Scan for the cell matching the given text and deliver its (x, y) coordinate at center. 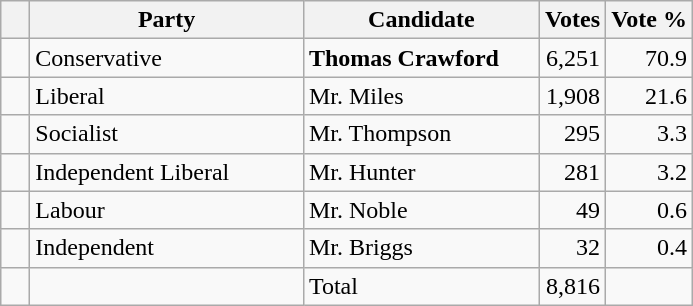
1,908 (572, 96)
Mr. Miles (421, 96)
Conservative (167, 58)
3.2 (650, 172)
Total (421, 286)
Independent (167, 248)
Liberal (167, 96)
Labour (167, 210)
Thomas Crawford (421, 58)
Independent Liberal (167, 172)
281 (572, 172)
Mr. Briggs (421, 248)
21.6 (650, 96)
8,816 (572, 286)
32 (572, 248)
Candidate (421, 20)
49 (572, 210)
Mr. Noble (421, 210)
Votes (572, 20)
Party (167, 20)
0.6 (650, 210)
Mr. Hunter (421, 172)
70.9 (650, 58)
6,251 (572, 58)
3.3 (650, 134)
295 (572, 134)
Vote % (650, 20)
Mr. Thompson (421, 134)
0.4 (650, 248)
Socialist (167, 134)
